Return (X, Y) of the center of cell containing provided text 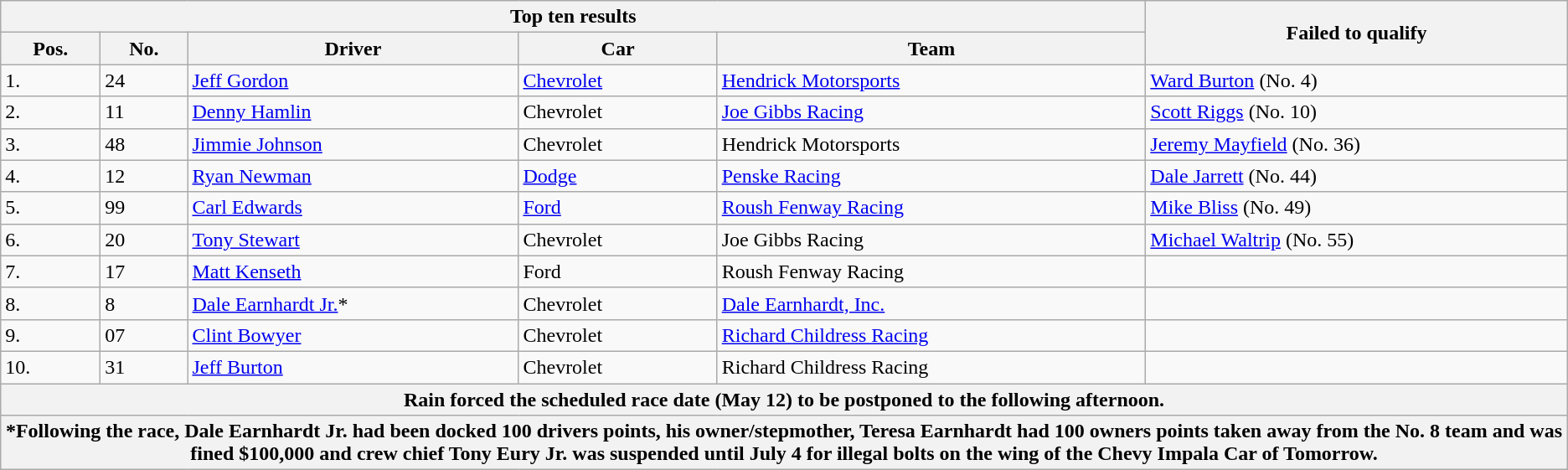
24 (144, 80)
Denny Hamlin (353, 112)
7. (50, 271)
Team (931, 49)
No. (144, 49)
5. (50, 208)
Top ten results (573, 17)
Car (618, 49)
Carl Edwards (353, 208)
31 (144, 367)
2. (50, 112)
48 (144, 144)
9. (50, 335)
Clint Bowyer (353, 335)
8 (144, 303)
Dale Earnhardt, Inc. (931, 303)
10. (50, 367)
4. (50, 176)
Michael Waltrip (No. 55) (1357, 240)
Dodge (618, 176)
Failed to qualify (1357, 33)
12 (144, 176)
17 (144, 271)
Scott Riggs (No. 10) (1357, 112)
Jeremy Mayfield (No. 36) (1357, 144)
99 (144, 208)
Ward Burton (No. 4) (1357, 80)
Rain forced the scheduled race date (May 12) to be postponed to the following afternoon. (784, 400)
11 (144, 112)
Pos. (50, 49)
8. (50, 303)
Matt Kenseth (353, 271)
Ryan Newman (353, 176)
07 (144, 335)
20 (144, 240)
Tony Stewart (353, 240)
Jeff Burton (353, 367)
Penske Racing (931, 176)
3. (50, 144)
Jimmie Johnson (353, 144)
1. (50, 80)
Driver (353, 49)
Dale Earnhardt Jr.* (353, 303)
6. (50, 240)
Jeff Gordon (353, 80)
Mike Bliss (No. 49) (1357, 208)
Dale Jarrett (No. 44) (1357, 176)
